Search for the cell housing the specified text and yield its (x, y) center coordinate. 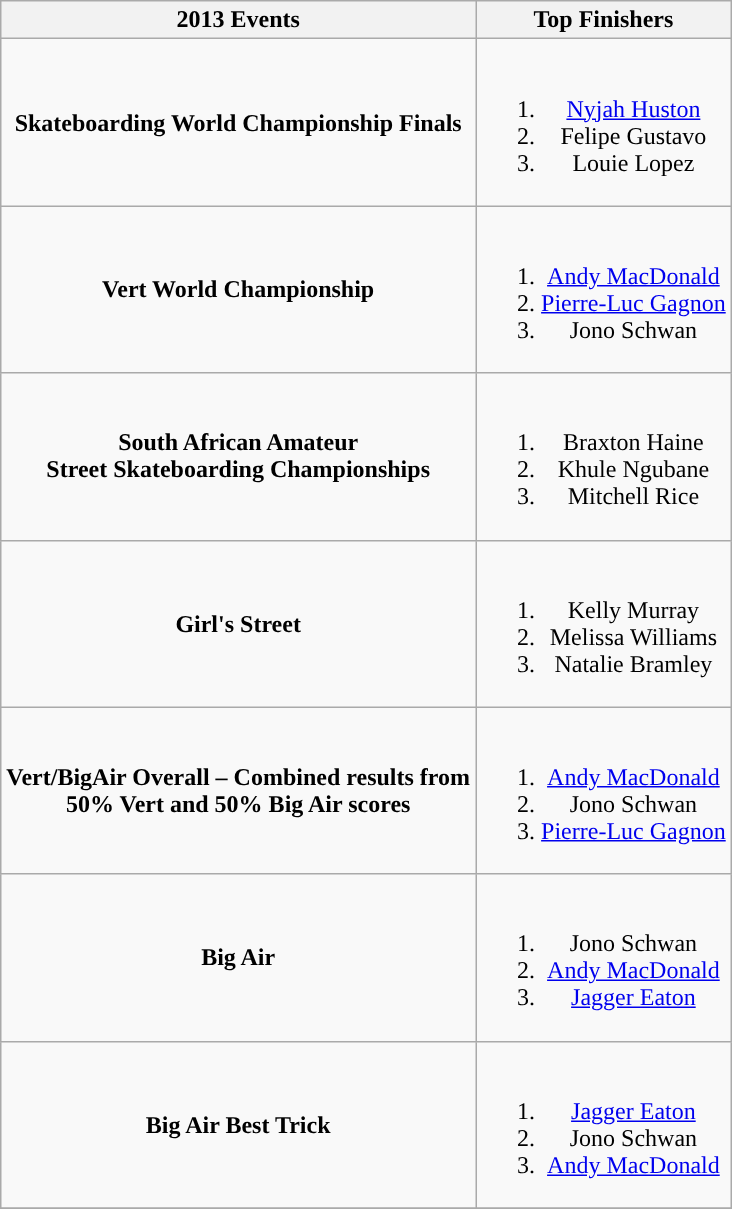
Braxton Haine Khule Ngubane Mitchell Rice (604, 456)
Big Air Best Trick (238, 1124)
Nyjah Huston Felipe Gustavo Louie Lopez (604, 122)
South African AmateurStreet Skateboarding Championships (238, 456)
Andy MacDonald Jono Schwan Pierre-Luc Gagnon (604, 790)
Vert World Championship (238, 290)
Big Air (238, 958)
Skateboarding World Championship Finals (238, 122)
Jagger Eaton Jono Schwan Andy MacDonald (604, 1124)
Jono Schwan Andy MacDonald Jagger Eaton (604, 958)
Vert/BigAir Overall – Combined results from50% Vert and 50% Big Air scores (238, 790)
Kelly Murray Melissa Williams Natalie Bramley (604, 624)
Girl's Street (238, 624)
2013 Events (238, 20)
Top Finishers (604, 20)
Andy MacDonald Pierre-Luc Gagnon Jono Schwan (604, 290)
